Identify which cell holds the provided text, then report its (X, Y) central coordinate. 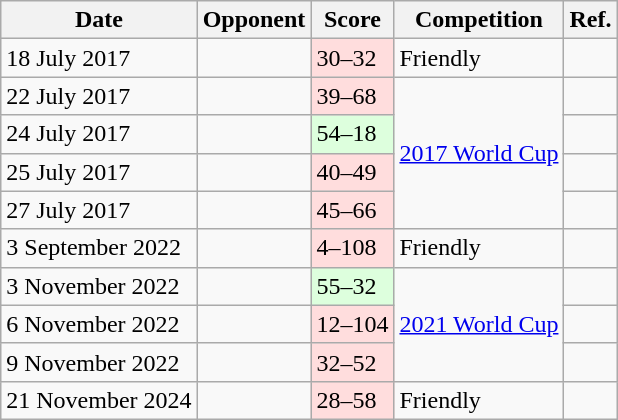
4–108 (352, 248)
Score (352, 20)
22 July 2017 (99, 96)
18 July 2017 (99, 58)
54–18 (352, 134)
12–104 (352, 324)
Opponent (254, 20)
27 July 2017 (99, 210)
9 November 2022 (99, 362)
2017 World Cup (479, 153)
Ref. (590, 20)
3 November 2022 (99, 286)
45–66 (352, 210)
Date (99, 20)
40–49 (352, 172)
32–52 (352, 362)
25 July 2017 (99, 172)
39–68 (352, 96)
30–32 (352, 58)
6 November 2022 (99, 324)
28–58 (352, 400)
Competition (479, 20)
3 September 2022 (99, 248)
55–32 (352, 286)
2021 World Cup (479, 324)
21 November 2024 (99, 400)
24 July 2017 (99, 134)
